Identify which cell holds the provided text, then report its [x, y] central coordinate. 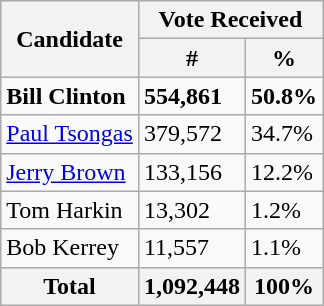
Paul Tsongas [70, 134]
1.1% [284, 248]
1,092,448 [192, 286]
Total [70, 286]
133,156 [192, 172]
11,557 [192, 248]
379,572 [192, 134]
Candidate [70, 39]
34.7% [284, 134]
1.2% [284, 210]
# [192, 58]
Jerry Brown [70, 172]
13,302 [192, 210]
Bob Kerrey [70, 248]
Tom Harkin [70, 210]
Vote Received [230, 20]
Bill Clinton [70, 96]
50.8% [284, 96]
554,861 [192, 96]
12.2% [284, 172]
100% [284, 286]
% [284, 58]
